Return [x, y] of the center of cell containing provided text 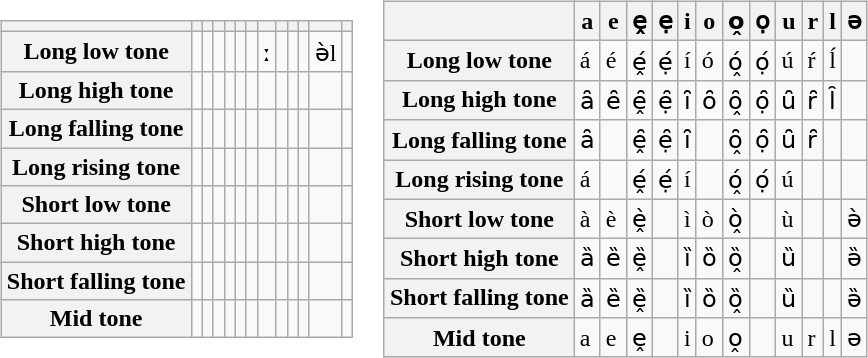
ə̀ [854, 219]
ȏ [709, 100]
ə̀l [326, 52]
ḙ̀ [639, 219]
ẹ [665, 21]
é [613, 61]
ọ [763, 21]
ò̭ [736, 219]
à [587, 219]
ȇ [613, 100]
ù [789, 219]
ĺ [833, 61]
ó [709, 61]
è [613, 219]
ː [266, 52]
ŕ [813, 61]
ò [709, 219]
ì [687, 219]
l̑ [833, 100]
